For the text-containing cell, return its midpoint in [x, y] coordinate format. 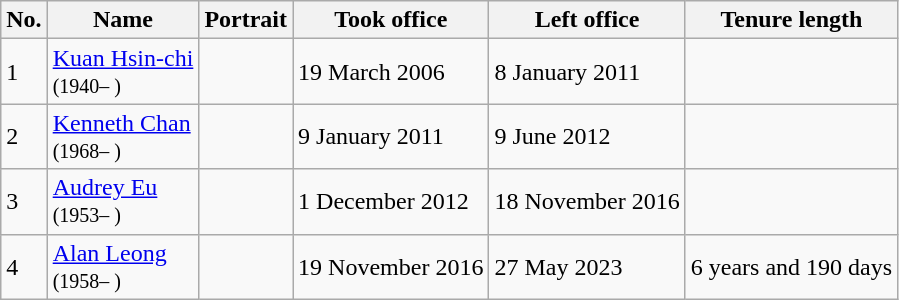
27 May 2023 [587, 266]
Left office [587, 20]
9 January 2011 [391, 136]
Portrait [246, 20]
No. [24, 20]
Kenneth Chan(1968– ) [123, 136]
Audrey Eu(1953– ) [123, 202]
19 March 2006 [391, 72]
4 [24, 266]
1 December 2012 [391, 202]
Name [123, 20]
2 [24, 136]
9 June 2012 [587, 136]
Alan Leong(1958– ) [123, 266]
Took office [391, 20]
8 January 2011 [587, 72]
18 November 2016 [587, 202]
19 November 2016 [391, 266]
Tenure length [791, 20]
Kuan Hsin-chi(1940– ) [123, 72]
6 years and 190 days [791, 266]
3 [24, 202]
1 [24, 72]
